Provide the [x, y] coordinate of the cell's center where the given text is located.  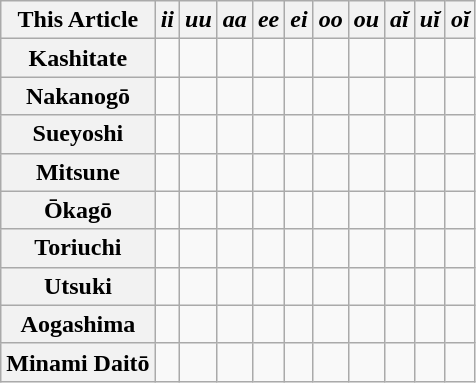
ee [268, 20]
aĭ [400, 20]
uu [199, 20]
This Article [78, 20]
aa [234, 20]
ei [299, 20]
Toriuchi [78, 248]
Sueyoshi [78, 134]
ou [366, 20]
Aogashima [78, 324]
Kashitate [78, 58]
Minami Daitō [78, 362]
Utsuki [78, 286]
Mitsune [78, 172]
oĭ [460, 20]
ii [167, 20]
Ōkagō [78, 210]
Nakanogō [78, 96]
oo [330, 20]
uĭ [430, 20]
